Identify which cell holds the provided text, then report its (X, Y) central coordinate. 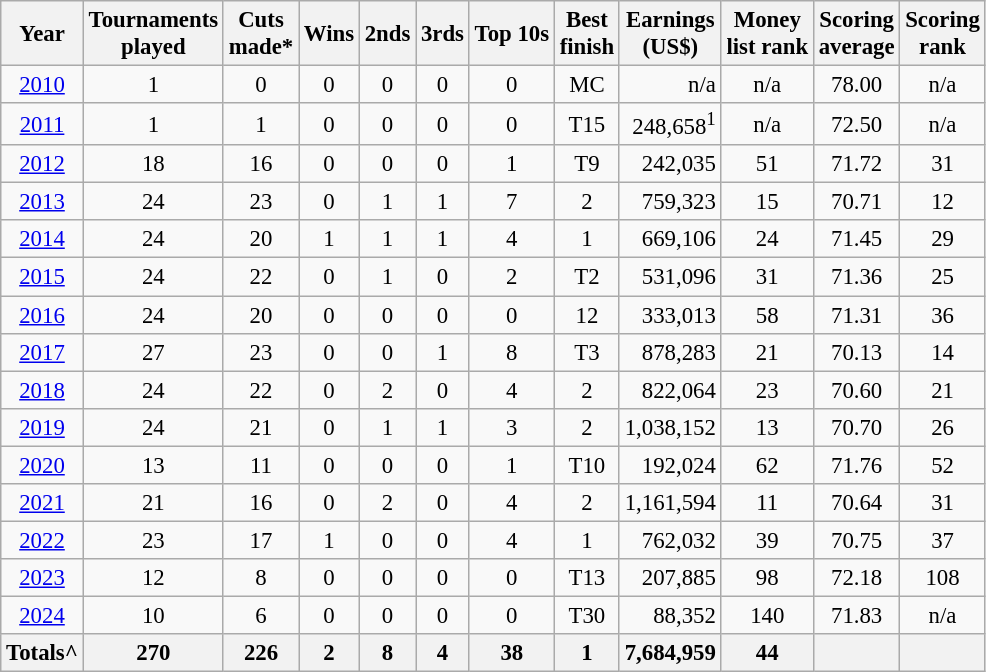
51 (767, 164)
3 (512, 427)
248,6581 (670, 124)
10 (153, 615)
2011 (42, 124)
2019 (42, 427)
878,283 (670, 352)
226 (260, 653)
25 (942, 277)
140 (767, 615)
2021 (42, 503)
6 (260, 615)
58 (767, 315)
62 (767, 465)
27 (153, 352)
333,013 (670, 315)
531,096 (670, 277)
Tournaments played (153, 34)
270 (153, 653)
192,024 (670, 465)
1,038,152 (670, 427)
1,161,594 (670, 503)
MC (586, 85)
71.76 (856, 465)
T30 (586, 615)
72.50 (856, 124)
71.72 (856, 164)
71.45 (856, 239)
759,323 (670, 202)
2013 (42, 202)
2017 (42, 352)
18 (153, 164)
822,064 (670, 390)
2010 (42, 85)
2022 (42, 540)
108 (942, 578)
70.70 (856, 427)
14 (942, 352)
71.36 (856, 277)
T3 (586, 352)
Cuts made* (260, 34)
70.75 (856, 540)
Moneylist rank (767, 34)
2024 (42, 615)
207,885 (670, 578)
3rds (443, 34)
Top 10s (512, 34)
70.64 (856, 503)
2016 (42, 315)
Year (42, 34)
71.31 (856, 315)
Earnings(US$) (670, 34)
44 (767, 653)
70.71 (856, 202)
2023 (42, 578)
15 (767, 202)
98 (767, 578)
26 (942, 427)
38 (512, 653)
17 (260, 540)
72.18 (856, 578)
669,106 (670, 239)
242,035 (670, 164)
39 (767, 540)
2018 (42, 390)
36 (942, 315)
52 (942, 465)
7,684,959 (670, 653)
Wins (330, 34)
762,032 (670, 540)
37 (942, 540)
Best finish (586, 34)
71.83 (856, 615)
Scoringrank (942, 34)
2020 (42, 465)
Totals^ (42, 653)
2012 (42, 164)
2015 (42, 277)
Scoring average (856, 34)
70.13 (856, 352)
T2 (586, 277)
78.00 (856, 85)
2nds (387, 34)
70.60 (856, 390)
T13 (586, 578)
T9 (586, 164)
2014 (42, 239)
7 (512, 202)
88,352 (670, 615)
T15 (586, 124)
T10 (586, 465)
29 (942, 239)
